Capture the cell that displays the provided text and extract its [x, y] central coordinate. 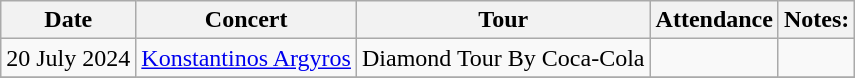
Date [68, 20]
Konstantinos Argyros [246, 58]
Attendance [714, 20]
Notes: [816, 20]
20 July 2024 [68, 58]
Diamond Tour By Coca-Cola [503, 58]
Concert [246, 20]
Tour [503, 20]
